Search for the cell housing the specified text and yield its [X, Y] center coordinate. 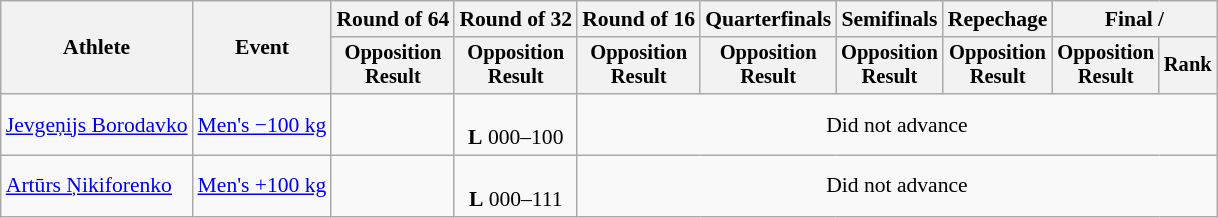
L 000–111 [516, 186]
Jevgeņijs Borodavko [97, 124]
Round of 64 [392, 19]
L 000–100 [516, 124]
Event [262, 48]
Rank [1188, 66]
Artūrs Ņikiforenko [97, 186]
Final / [1134, 19]
Men's +100 kg [262, 186]
Semifinals [890, 19]
Athlete [97, 48]
Quarterfinals [768, 19]
Men's −100 kg [262, 124]
Round of 32 [516, 19]
Repechage [998, 19]
Round of 16 [638, 19]
